Scan for the cell matching the given text and deliver its (X, Y) coordinate at center. 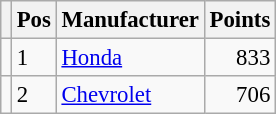
Honda (130, 58)
Points (240, 20)
2 (34, 95)
706 (240, 95)
Pos (34, 20)
Chevrolet (130, 95)
1 (34, 58)
833 (240, 58)
Manufacturer (130, 20)
